Scan for the cell matching the given text and deliver its (X, Y) coordinate at center. 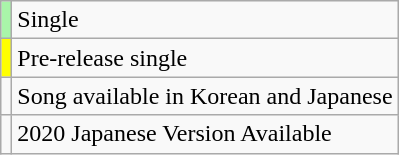
Single (205, 20)
Song available in Korean and Japanese (205, 96)
2020 Japanese Version Available (205, 134)
Pre-release single (205, 58)
